Locate the cell with the specified text and output its (x, y) center coordinate. 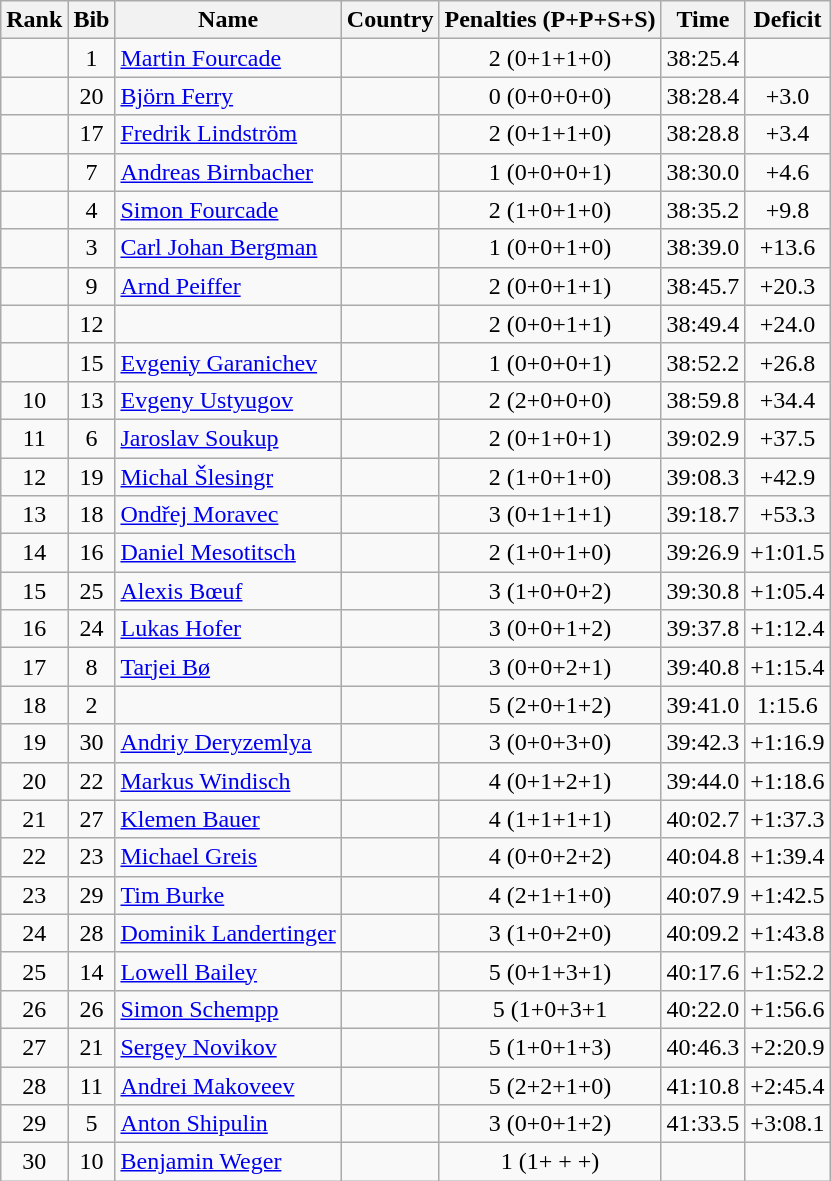
39:37.8 (703, 629)
1:15.6 (788, 705)
+26.8 (788, 362)
38:52.2 (703, 362)
+1:15.4 (788, 667)
2 (2+0+0+0) (550, 400)
Alexis Bœuf (228, 591)
Tim Burke (228, 895)
Bib (92, 20)
40:02.7 (703, 819)
Benjamin Weger (228, 1162)
+53.3 (788, 515)
3 (0+1+1+1) (550, 515)
+1:12.4 (788, 629)
1 (92, 58)
8 (92, 667)
Evgeny Ustyugov (228, 400)
40:09.2 (703, 933)
+1:01.5 (788, 553)
Ondřej Moravec (228, 515)
7 (92, 172)
1 (0+0+1+0) (550, 248)
+3.4 (788, 134)
3 (1+0+2+0) (550, 933)
+1:16.9 (788, 743)
4 (0+1+2+1) (550, 781)
Andriy Deryzemlya (228, 743)
Name (228, 20)
3 (0+0+2+1) (550, 667)
3 (92, 248)
Tarjei Bø (228, 667)
40:46.3 (703, 1047)
+13.6 (788, 248)
+1:39.4 (788, 857)
38:35.2 (703, 210)
Daniel Mesotitsch (228, 553)
Time (703, 20)
Björn Ferry (228, 96)
40:22.0 (703, 1009)
38:59.8 (703, 400)
Anton Shipulin (228, 1124)
Michael Greis (228, 857)
5 (92, 1124)
39:30.8 (703, 591)
6 (92, 438)
Rank (34, 20)
+37.5 (788, 438)
5 (2+0+1+2) (550, 705)
4 (2+1+1+0) (550, 895)
+3:08.1 (788, 1124)
1 (1+ + +) (550, 1162)
Fredrik Lindström (228, 134)
+20.3 (788, 286)
Simon Fourcade (228, 210)
39:02.9 (703, 438)
Andreas Birnbacher (228, 172)
4 (0+0+2+2) (550, 857)
0 (0+0+0+0) (550, 96)
+1:05.4 (788, 591)
2 (0+1+0+1) (550, 438)
3 (0+0+3+0) (550, 743)
9 (92, 286)
39:26.9 (703, 553)
39:08.3 (703, 477)
+1:56.6 (788, 1009)
38:25.4 (703, 58)
38:28.4 (703, 96)
40:17.6 (703, 971)
Country (390, 20)
4 (1+1+1+1) (550, 819)
+9.8 (788, 210)
+1:52.2 (788, 971)
38:30.0 (703, 172)
Penalties (P+P+S+S) (550, 20)
Andrei Makoveev (228, 1085)
38:28.8 (703, 134)
Lukas Hofer (228, 629)
+2:45.4 (788, 1085)
5 (0+1+3+1) (550, 971)
38:39.0 (703, 248)
3 (1+0+0+2) (550, 591)
5 (2+2+1+0) (550, 1085)
Dominik Landertinger (228, 933)
Klemen Bauer (228, 819)
2 (92, 705)
38:49.4 (703, 324)
40:04.8 (703, 857)
+34.4 (788, 400)
+2:20.9 (788, 1047)
41:10.8 (703, 1085)
39:41.0 (703, 705)
38:45.7 (703, 286)
Markus Windisch (228, 781)
Evgeniy Garanichev (228, 362)
39:42.3 (703, 743)
41:33.5 (703, 1124)
Carl Johan Bergman (228, 248)
Jaroslav Soukup (228, 438)
Simon Schempp (228, 1009)
39:18.7 (703, 515)
5 (1+0+1+3) (550, 1047)
Michal Šlesingr (228, 477)
Arnd Peiffer (228, 286)
Deficit (788, 20)
4 (92, 210)
+24.0 (788, 324)
39:40.8 (703, 667)
39:44.0 (703, 781)
+1:37.3 (788, 819)
+42.9 (788, 477)
Martin Fourcade (228, 58)
5 (1+0+3+1 (550, 1009)
+3.0 (788, 96)
+1:43.8 (788, 933)
+4.6 (788, 172)
Lowell Bailey (228, 971)
+1:42.5 (788, 895)
40:07.9 (703, 895)
+1:18.6 (788, 781)
Sergey Novikov (228, 1047)
